Extract the [X, Y] coordinate from the center of the cell holding the provided text.  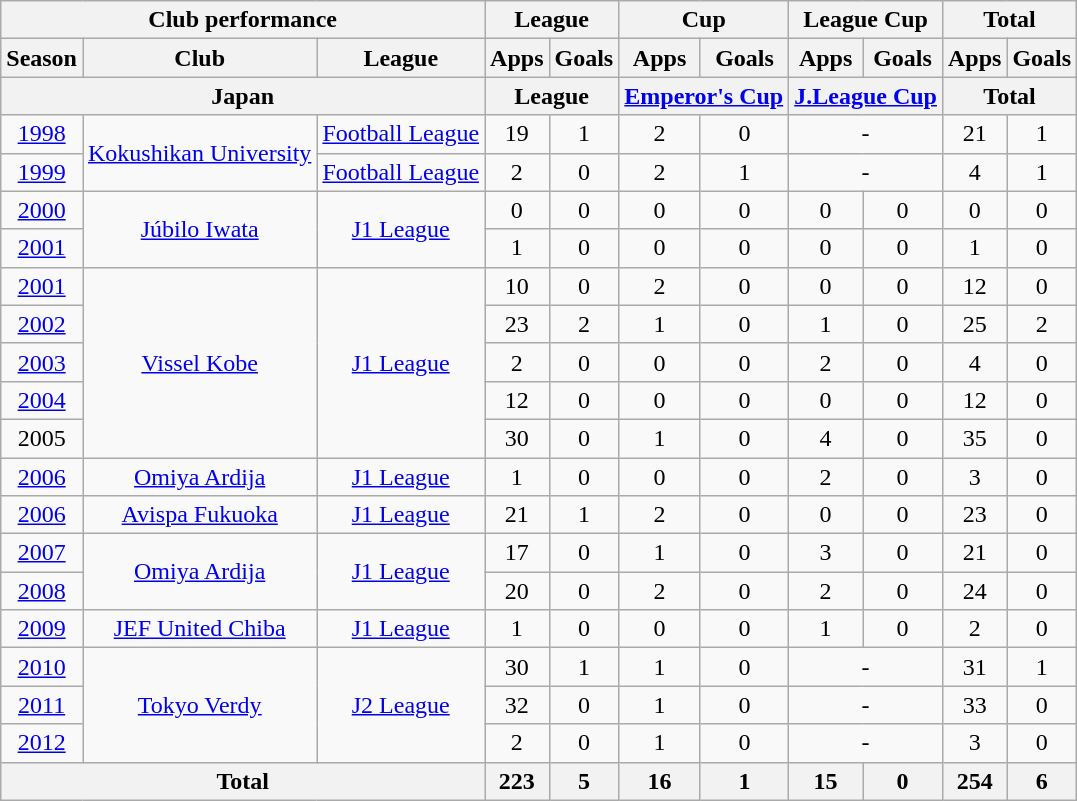
Club performance [243, 20]
2009 [42, 629]
Emperor's Cup [704, 96]
2007 [42, 553]
32 [517, 705]
20 [517, 591]
Vissel Kobe [199, 362]
2005 [42, 438]
2008 [42, 591]
2004 [42, 400]
Avispa Fukuoka [199, 515]
6 [1042, 781]
Cup [704, 20]
2000 [42, 210]
33 [974, 705]
J2 League [401, 705]
Club [199, 58]
2002 [42, 324]
223 [517, 781]
JEF United Chiba [199, 629]
Season [42, 58]
16 [660, 781]
24 [974, 591]
1999 [42, 172]
15 [826, 781]
2003 [42, 362]
31 [974, 667]
25 [974, 324]
Kokushikan University [199, 153]
J.League Cup [866, 96]
League Cup [866, 20]
Júbilo Iwata [199, 229]
2011 [42, 705]
19 [517, 134]
Japan [243, 96]
1998 [42, 134]
5 [584, 781]
17 [517, 553]
35 [974, 438]
254 [974, 781]
2012 [42, 743]
10 [517, 286]
Tokyo Verdy [199, 705]
2010 [42, 667]
